Provide the (x, y) coordinate of the cell's center where the given text is located.  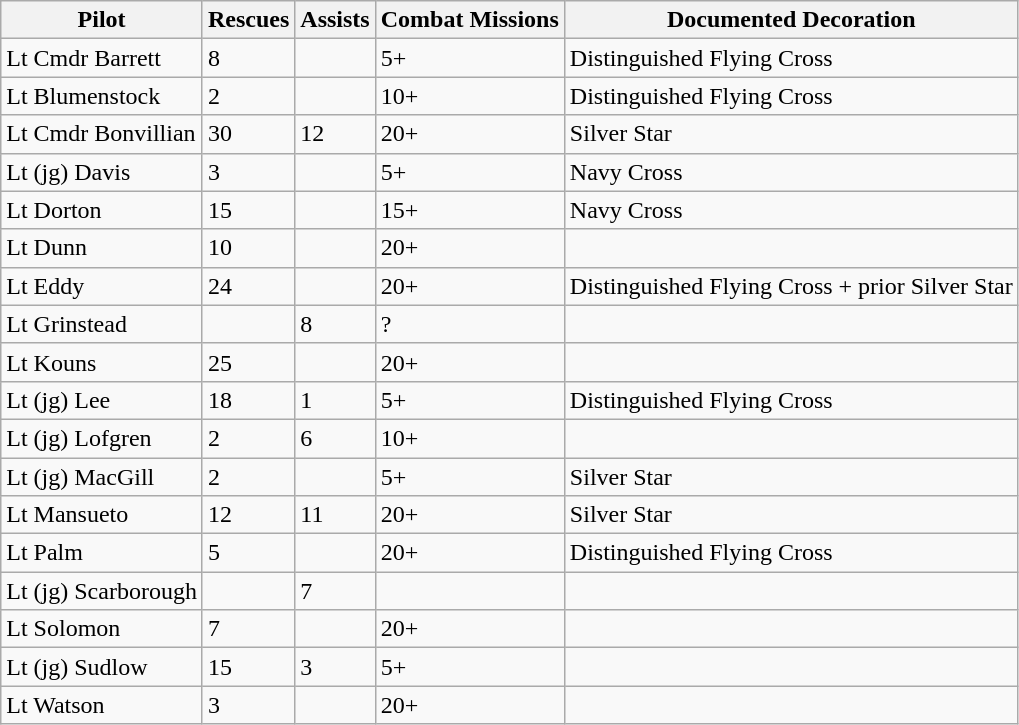
Lt (jg) Lofgren (102, 438)
Lt (jg) MacGill (102, 477)
Rescues (248, 20)
11 (335, 515)
Lt Watson (102, 705)
Combat Missions (470, 20)
24 (248, 286)
Assists (335, 20)
18 (248, 400)
25 (248, 362)
Lt Eddy (102, 286)
5 (248, 553)
10 (248, 248)
Lt Palm (102, 553)
Lt Cmdr Barrett (102, 58)
Distinguished Flying Cross + prior Silver Star (791, 286)
Lt Solomon (102, 629)
Documented Decoration (791, 20)
Pilot (102, 20)
Lt (jg) Scarborough (102, 591)
6 (335, 438)
Lt (jg) Davis (102, 172)
Lt Kouns (102, 362)
Lt Mansueto (102, 515)
? (470, 324)
Lt Grinstead (102, 324)
Lt (jg) Sudlow (102, 667)
30 (248, 134)
Lt Dorton (102, 210)
Lt Cmdr Bonvillian (102, 134)
15+ (470, 210)
Lt Blumenstock (102, 96)
1 (335, 400)
Lt Dunn (102, 248)
Lt (jg) Lee (102, 400)
